Locate the cell with the specified text and output its (x, y) center coordinate. 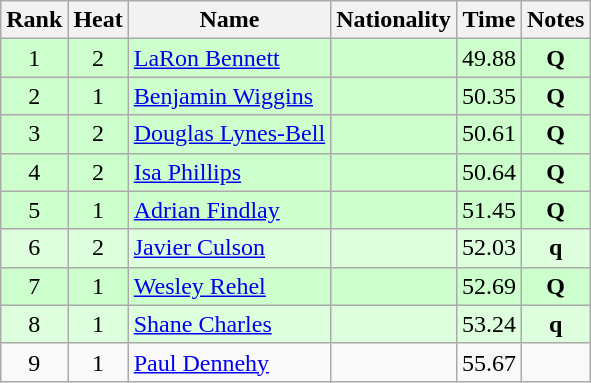
4 (34, 172)
LaRon Bennett (229, 58)
Douglas Lynes-Bell (229, 134)
Isa Phillips (229, 172)
49.88 (488, 58)
7 (34, 286)
Rank (34, 20)
53.24 (488, 324)
6 (34, 248)
52.03 (488, 248)
50.61 (488, 134)
8 (34, 324)
3 (34, 134)
9 (34, 362)
Wesley Rehel (229, 286)
52.69 (488, 286)
50.64 (488, 172)
Time (488, 20)
Notes (555, 20)
Javier Culson (229, 248)
Nationality (394, 20)
51.45 (488, 210)
55.67 (488, 362)
Adrian Findlay (229, 210)
Benjamin Wiggins (229, 96)
Heat (98, 20)
5 (34, 210)
Shane Charles (229, 324)
50.35 (488, 96)
Paul Dennehy (229, 362)
Name (229, 20)
